Locate the cell with the specified text and output its (x, y) center coordinate. 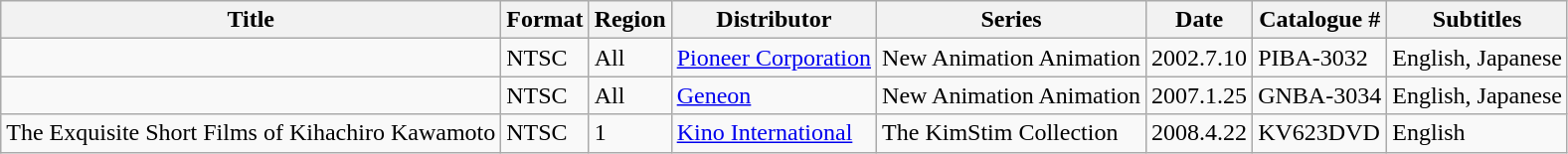
2008.4.22 (1199, 133)
2002.7.10 (1199, 58)
Pioneer Corporation (774, 58)
English (1478, 133)
Format (545, 20)
1 (630, 133)
Series (1012, 20)
Title (251, 20)
PIBA-3032 (1320, 58)
Date (1199, 20)
2007.1.25 (1199, 95)
Kino International (774, 133)
The KimStim Collection (1012, 133)
Geneon (774, 95)
Catalogue # (1320, 20)
Subtitles (1478, 20)
The Exquisite Short Films of Kihachiro Kawamoto (251, 133)
GNBA-3034 (1320, 95)
KV623DVD (1320, 133)
Distributor (774, 20)
Region (630, 20)
